Return (X, Y) of the center of cell containing provided text 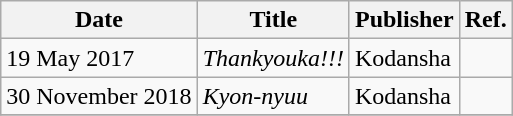
Ref. (486, 20)
30 November 2018 (99, 96)
Kyon-nyuu (273, 96)
Date (99, 20)
Title (273, 20)
Publisher (404, 20)
Thankyouka!!! (273, 58)
19 May 2017 (99, 58)
